Detect which cell encompasses the target text, then output its (x, y) center coordinate. 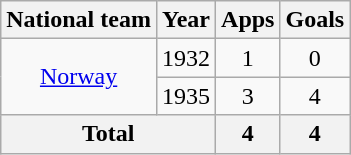
3 (248, 96)
1932 (186, 58)
1 (248, 58)
Total (108, 134)
Apps (248, 20)
1935 (186, 96)
National team (79, 20)
Goals (315, 20)
Year (186, 20)
0 (315, 58)
Norway (79, 77)
